Pinpoint the cell where the given text exists, returning its (x, y) midpoint coordinate. 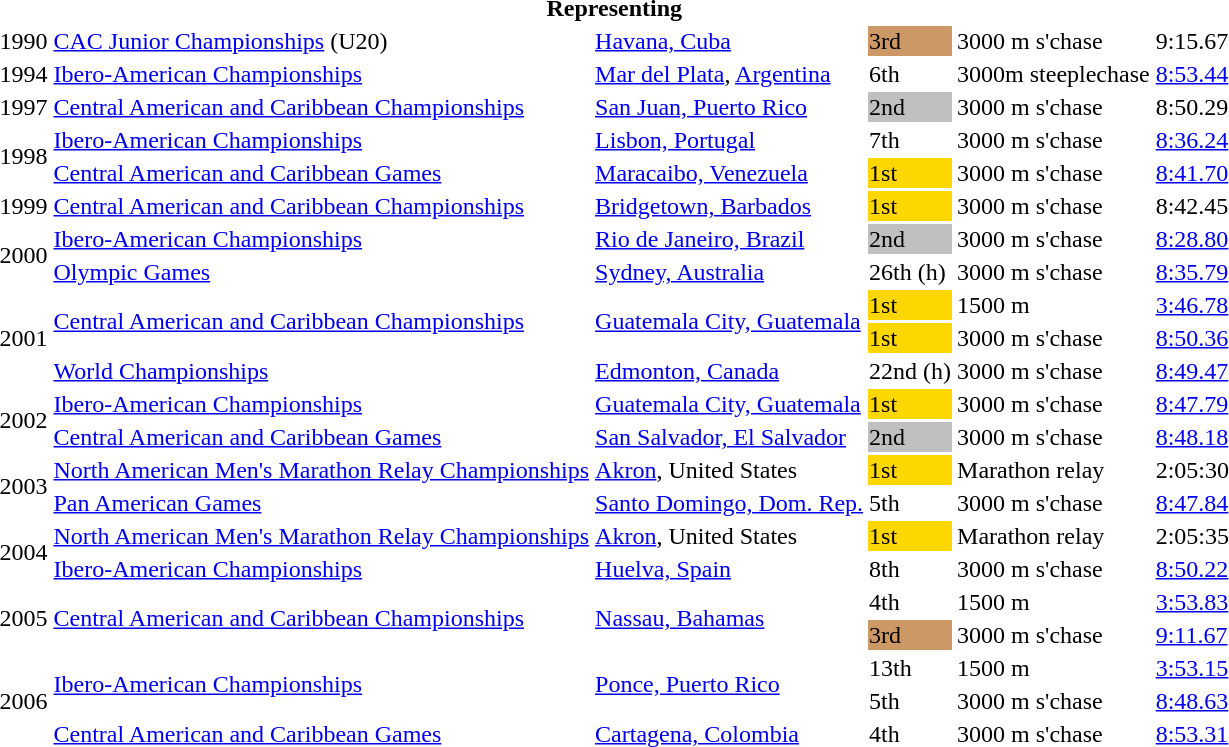
8th (910, 569)
Lisbon, Portugal (730, 140)
4th (910, 602)
Mar del Plata, Argentina (730, 74)
7th (910, 140)
22nd (h) (910, 371)
13th (910, 668)
San Juan, Puerto Rico (730, 107)
Nassau, Bahamas (730, 618)
Maracaibo, Venezuela (730, 173)
Santo Domingo, Dom. Rep. (730, 503)
Huelva, Spain (730, 569)
Bridgetown, Barbados (730, 206)
Rio de Janeiro, Brazil (730, 239)
Ponce, Puerto Rico (730, 684)
6th (910, 74)
Olympic Games (322, 272)
World Championships (322, 371)
CAC Junior Championships (U20) (322, 41)
Edmonton, Canada (730, 371)
Sydney, Australia (730, 272)
3000m steeplechase (1054, 74)
26th (h) (910, 272)
Havana, Cuba (730, 41)
Pan American Games (322, 503)
San Salvador, El Salvador (730, 437)
